Detect which cell encompasses the target text, then output its [X, Y] center coordinate. 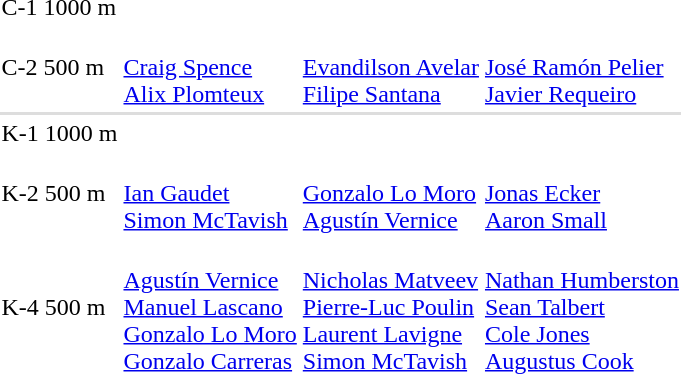
Craig SpenceAlix Plomteux [210, 67]
Gonzalo Lo MoroAgustín Vernice [390, 193]
Ian GaudetSimon McTavish [210, 193]
José Ramón PelierJavier Requeiro [582, 67]
Jonas EckerAaron Small [582, 193]
K-2 500 m [60, 193]
C-2 500 m [60, 67]
K-1 1000 m [60, 133]
Evandilson AvelarFilipe Santana [390, 67]
